Capture the cell that displays the provided text and extract its [x, y] central coordinate. 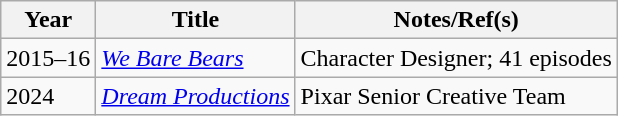
Pixar Senior Creative Team [456, 96]
Dream Productions [196, 96]
We Bare Bears [196, 58]
Title [196, 20]
Notes/Ref(s) [456, 20]
2015–16 [48, 58]
Year [48, 20]
2024 [48, 96]
Character Designer; 41 episodes [456, 58]
